Detect which cell encompasses the target text, then output its (x, y) center coordinate. 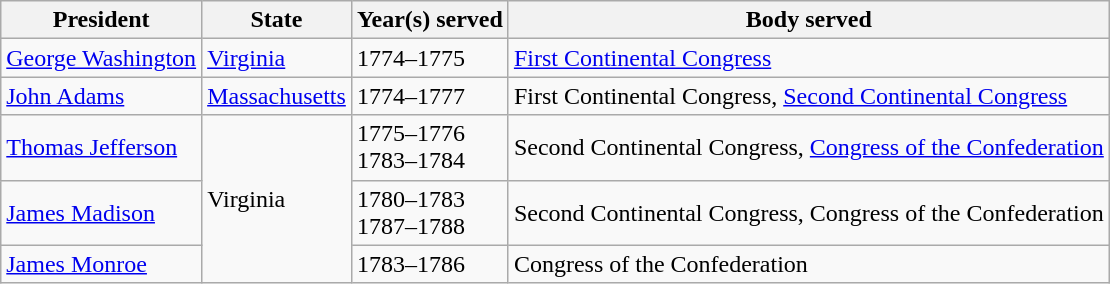
State (277, 20)
Body served (808, 20)
First Continental Congress (808, 58)
1774–1777 (430, 96)
1774–1775 (430, 58)
First Continental Congress, Second Continental Congress (808, 96)
1780–17831787–1788 (430, 212)
James Monroe (102, 264)
Year(s) served (430, 20)
President (102, 20)
John Adams (102, 96)
1775–17761783–1784 (430, 148)
James Madison (102, 212)
1783–1786 (430, 264)
George Washington (102, 58)
Massachusetts (277, 96)
Congress of the Confederation (808, 264)
Thomas Jefferson (102, 148)
